For the text-containing cell, return its midpoint in [X, Y] coordinate format. 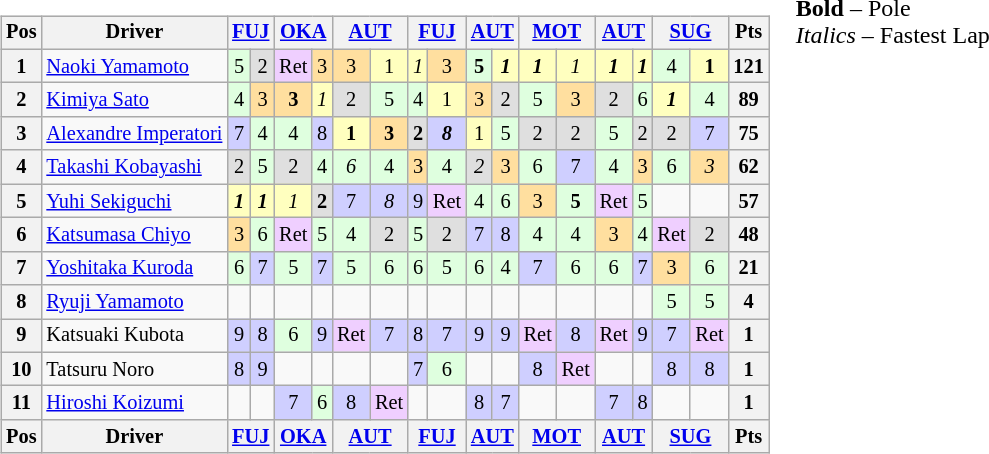
Kimiya Sato [134, 100]
57 [748, 201]
Katsumasa Chiyo [134, 235]
Ryuji Yamamoto [134, 302]
48 [748, 235]
62 [748, 167]
Yuhi Sekiguchi [134, 201]
10 [21, 369]
Yoshitaka Kuroda [134, 268]
Katsuaki Kubota [134, 336]
89 [748, 100]
Naoki Yamamoto [134, 66]
11 [21, 403]
Tatsuru Noro [134, 369]
121 [748, 66]
Hiroshi Koizumi [134, 403]
21 [748, 268]
Takashi Kobayashi [134, 167]
75 [748, 134]
Alexandre Imperatori [134, 134]
